Determine the [X, Y] coordinate at the center of the cell enclosing the given text.  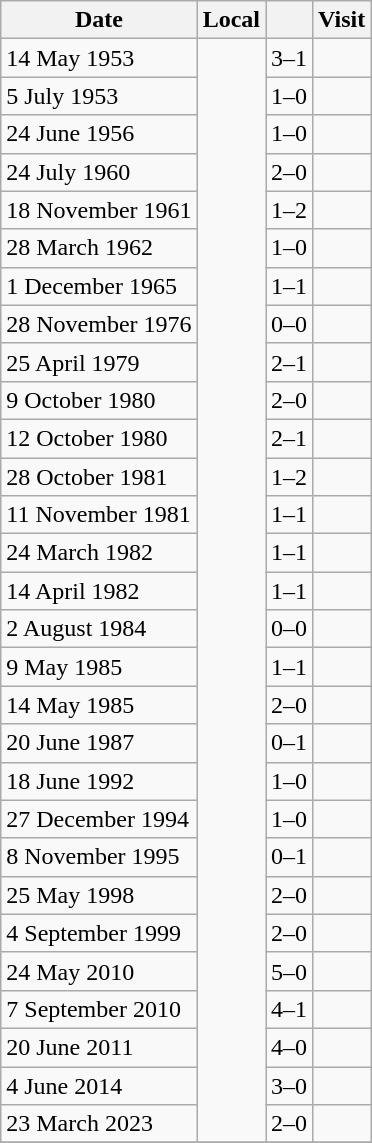
1 December 1965 [99, 286]
24 May 2010 [99, 971]
20 June 1987 [99, 743]
27 December 1994 [99, 819]
28 March 1962 [99, 248]
11 November 1981 [99, 515]
28 October 1981 [99, 477]
4–0 [290, 1047]
25 April 1979 [99, 362]
4 June 2014 [99, 1085]
24 March 1982 [99, 553]
24 July 1960 [99, 172]
18 June 1992 [99, 781]
2 August 1984 [99, 629]
28 November 1976 [99, 324]
12 October 1980 [99, 438]
7 September 2010 [99, 1009]
24 June 1956 [99, 134]
8 November 1995 [99, 857]
Date [99, 20]
14 April 1982 [99, 591]
9 May 1985 [99, 667]
3–0 [290, 1085]
3–1 [290, 58]
5 July 1953 [99, 96]
14 May 1985 [99, 705]
20 June 2011 [99, 1047]
25 May 1998 [99, 895]
Local [231, 20]
23 March 2023 [99, 1124]
4–1 [290, 1009]
9 October 1980 [99, 400]
4 September 1999 [99, 933]
14 May 1953 [99, 58]
18 November 1961 [99, 210]
Visit [342, 20]
5–0 [290, 971]
